Identify which cell holds the provided text, then report its (X, Y) central coordinate. 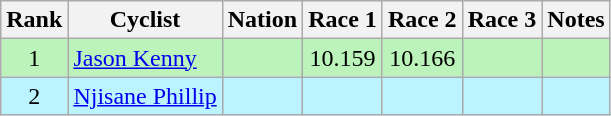
Njisane Phillip (145, 96)
Race 2 (422, 20)
10.159 (343, 58)
2 (34, 96)
10.166 (422, 58)
Cyclist (145, 20)
Notes (576, 20)
Race 1 (343, 20)
Jason Kenny (145, 58)
Race 3 (502, 20)
1 (34, 58)
Rank (34, 20)
Nation (262, 20)
